Capture the cell that displays the provided text and extract its (X, Y) central coordinate. 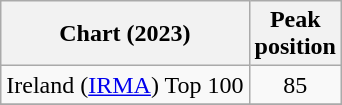
Chart (2023) (125, 34)
Ireland (IRMA) Top 100 (125, 85)
85 (295, 85)
Peakposition (295, 34)
